Find where the given text appears and provide that cell's center as [X, Y] coordinate. 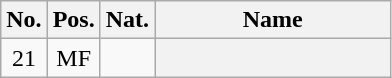
No. [24, 20]
21 [24, 58]
Name [273, 20]
Nat. [127, 20]
Pos. [74, 20]
MF [74, 58]
